From the cell containing the given text, extract its center point as (x, y) coordinate. 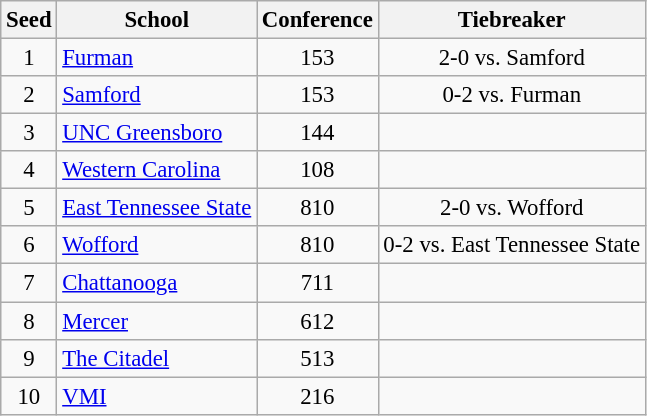
2-0 vs. Samford (512, 58)
Conference (318, 20)
10 (29, 396)
5 (29, 208)
216 (318, 396)
6 (29, 245)
612 (318, 321)
0-2 vs. Furman (512, 95)
108 (318, 170)
Wofford (157, 245)
2 (29, 95)
East Tennessee State (157, 208)
Tiebreaker (512, 20)
Chattanooga (157, 283)
9 (29, 358)
3 (29, 133)
Samford (157, 95)
Mercer (157, 321)
School (157, 20)
Western Carolina (157, 170)
8 (29, 321)
0-2 vs. East Tennessee State (512, 245)
Furman (157, 58)
UNC Greensboro (157, 133)
513 (318, 358)
VMI (157, 396)
711 (318, 283)
Seed (29, 20)
2-0 vs. Wofford (512, 208)
144 (318, 133)
1 (29, 58)
The Citadel (157, 358)
7 (29, 283)
4 (29, 170)
